Provide the (X, Y) coordinate of the cell's center where the given text is located.  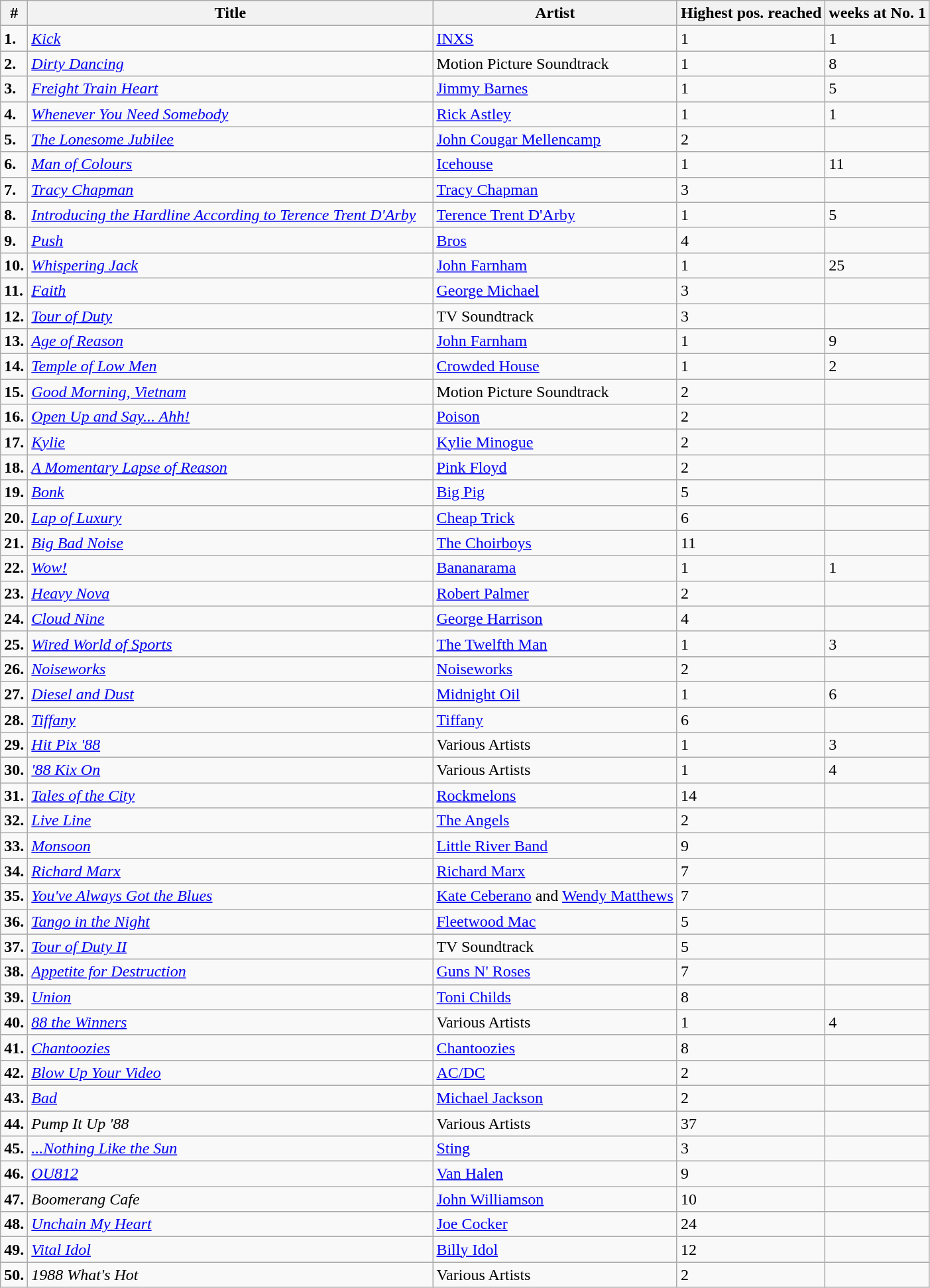
33. (15, 846)
40. (15, 1022)
Monsoon (231, 846)
Kylie Minogue (555, 442)
Artist (555, 13)
41. (15, 1047)
Pink Floyd (555, 467)
Fleetwood Mac (555, 921)
Crowded House (555, 367)
Poison (555, 417)
Cloud Nine (231, 618)
Whispering Jack (231, 265)
10 (750, 1199)
6. (15, 164)
39. (15, 997)
Joe Cocker (555, 1224)
Pump It Up '88 (231, 1124)
Bad (231, 1098)
12 (750, 1250)
16. (15, 417)
Tales of the City (231, 795)
Open Up and Say... Ahh! (231, 417)
Wired World of Sports (231, 644)
Terence Trent D'Arby (555, 215)
Heavy Nova (231, 593)
Kylie (231, 442)
You've Always Got the Blues (231, 896)
Dirty Dancing (231, 64)
3. (15, 89)
Guns N' Roses (555, 972)
'88 Kix On (231, 770)
Toni Childs (555, 997)
37. (15, 947)
Unchain My Heart (231, 1224)
24. (15, 618)
Big Pig (555, 493)
48. (15, 1224)
10. (15, 265)
1. (15, 38)
Michael Jackson (555, 1098)
37 (750, 1124)
1988 What's Hot (231, 1275)
Diesel and Dust (231, 694)
8. (15, 215)
The Lonesome Jubilee (231, 139)
27. (15, 694)
13. (15, 341)
...Nothing Like the Sun (231, 1149)
John Williamson (555, 1199)
34. (15, 871)
George Michael (555, 290)
18. (15, 467)
The Choirboys (555, 543)
Midnight Oil (555, 694)
George Harrison (555, 618)
The Twelfth Man (555, 644)
20. (15, 518)
Bonk (231, 493)
14. (15, 367)
Kate Ceberano and Wendy Matthews (555, 896)
Big Bad Noise (231, 543)
36. (15, 921)
21. (15, 543)
Hit Pix '88 (231, 745)
weeks at No. 1 (878, 13)
Tour of Duty II (231, 947)
Title (231, 13)
Jimmy Barnes (555, 89)
25. (15, 644)
38. (15, 972)
Good Morning, Vietnam (231, 392)
Van Halen (555, 1174)
Bananarama (555, 568)
4. (15, 114)
Rockmelons (555, 795)
John Cougar Mellencamp (555, 139)
30. (15, 770)
Faith (231, 290)
Temple of Low Men (231, 367)
11. (15, 290)
Tour of Duty (231, 316)
Whenever You Need Somebody (231, 114)
Cheap Trick (555, 518)
OU812 (231, 1174)
24 (750, 1224)
15. (15, 392)
17. (15, 442)
5. (15, 139)
Introducing the Hardline According to Terence Trent D'Arby (231, 215)
Lap of Luxury (231, 518)
2. (15, 64)
22. (15, 568)
14 (750, 795)
Billy Idol (555, 1250)
INXS (555, 38)
Boomerang Cafe (231, 1199)
Icehouse (555, 164)
Freight Train Heart (231, 89)
AC/DC (555, 1073)
Man of Colours (231, 164)
12. (15, 316)
45. (15, 1149)
Kick (231, 38)
Highest pos. reached (750, 13)
Union (231, 997)
88 the Winners (231, 1022)
Sting (555, 1149)
Wow! (231, 568)
49. (15, 1250)
Vital Idol (231, 1250)
Blow Up Your Video (231, 1073)
Appetite for Destruction (231, 972)
The Angels (555, 821)
7. (15, 190)
47. (15, 1199)
Rick Astley (555, 114)
42. (15, 1073)
50. (15, 1275)
35. (15, 896)
23. (15, 593)
25 (878, 265)
A Momentary Lapse of Reason (231, 467)
32. (15, 821)
19. (15, 493)
26. (15, 669)
9. (15, 240)
31. (15, 795)
Push (231, 240)
# (15, 13)
Robert Palmer (555, 593)
Live Line (231, 821)
Age of Reason (231, 341)
43. (15, 1098)
Tango in the Night (231, 921)
Bros (555, 240)
Little River Band (555, 846)
29. (15, 745)
44. (15, 1124)
28. (15, 719)
46. (15, 1174)
